From the cell containing the given text, extract its center point as [x, y] coordinate. 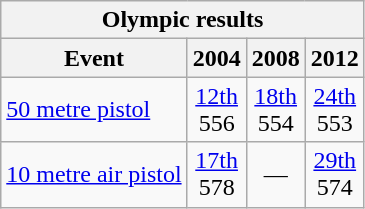
2012 [334, 58]
2008 [276, 58]
10 metre air pistol [94, 174]
12th556 [216, 110]
Event [94, 58]
29th574 [334, 174]
— [276, 174]
50 metre pistol [94, 110]
Olympic results [183, 20]
18th554 [276, 110]
24th553 [334, 110]
2004 [216, 58]
17th578 [216, 174]
